From the cell containing the given text, extract its center point as (x, y) coordinate. 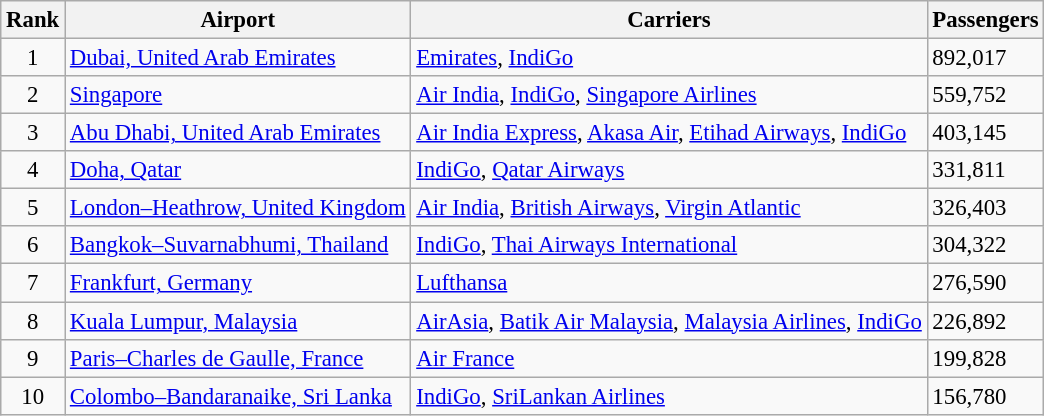
7 (33, 283)
Rank (33, 20)
9 (33, 358)
Airport (238, 20)
Singapore (238, 95)
8 (33, 321)
226,892 (986, 321)
403,145 (986, 133)
Frankfurt, Germany (238, 283)
892,017 (986, 58)
326,403 (986, 208)
Abu Dhabi, United Arab Emirates (238, 133)
Doha, Qatar (238, 170)
Lufthansa (669, 283)
Colombo–Bandaranaike, Sri Lanka (238, 396)
3 (33, 133)
Bangkok–Suvarnabhumi, Thailand (238, 245)
276,590 (986, 283)
IndiGo, SriLankan Airlines (669, 396)
2 (33, 95)
559,752 (986, 95)
IndiGo, Qatar Airways (669, 170)
Paris–Charles de Gaulle, France (238, 358)
5 (33, 208)
Carriers (669, 20)
6 (33, 245)
10 (33, 396)
London–Heathrow, United Kingdom (238, 208)
AirAsia, Batik Air Malaysia, Malaysia Airlines, IndiGo (669, 321)
331,811 (986, 170)
Air India, British Airways, Virgin Atlantic (669, 208)
199,828 (986, 358)
IndiGo, Thai Airways International (669, 245)
156,780 (986, 396)
Air France (669, 358)
Dubai, United Arab Emirates (238, 58)
Emirates, IndiGo (669, 58)
1 (33, 58)
Kuala Lumpur, Malaysia (238, 321)
Air India Express, Akasa Air, Etihad Airways, IndiGo (669, 133)
Air India, IndiGo, Singapore Airlines (669, 95)
304,322 (986, 245)
4 (33, 170)
Passengers (986, 20)
